Output the (x, y) coordinate of the center of the cell containing the given text.  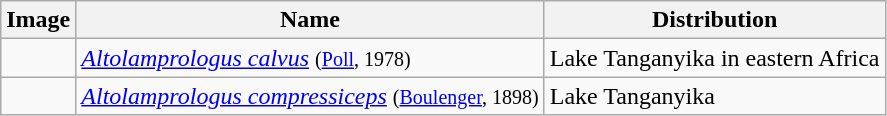
Lake Tanganyika (714, 96)
Altolamprologus compressiceps (Boulenger, 1898) (310, 96)
Altolamprologus calvus (Poll, 1978) (310, 58)
Distribution (714, 20)
Name (310, 20)
Image (38, 20)
Lake Tanganyika in eastern Africa (714, 58)
